Identify which cell holds the provided text, then report its (x, y) central coordinate. 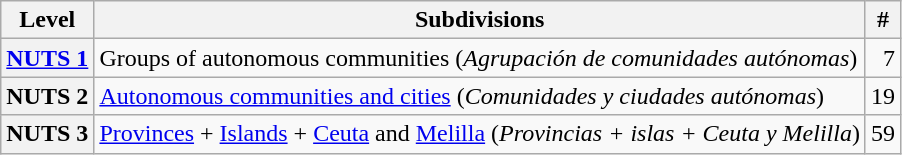
7 (882, 58)
NUTS 1 (48, 58)
Subdivisions (480, 20)
Provinces + Islands + Ceuta and Melilla (Provincias + islas + Ceuta y Melilla) (480, 134)
Level (48, 20)
19 (882, 96)
# (882, 20)
Groups of autonomous communities (Agrupación de comunidades autónomas) (480, 58)
NUTS 3 (48, 134)
Autonomous communities and cities (Comunidades y ciudades autónomas) (480, 96)
59 (882, 134)
NUTS 2 (48, 96)
